Pinpoint the cell where the given text exists, returning its [X, Y] midpoint coordinate. 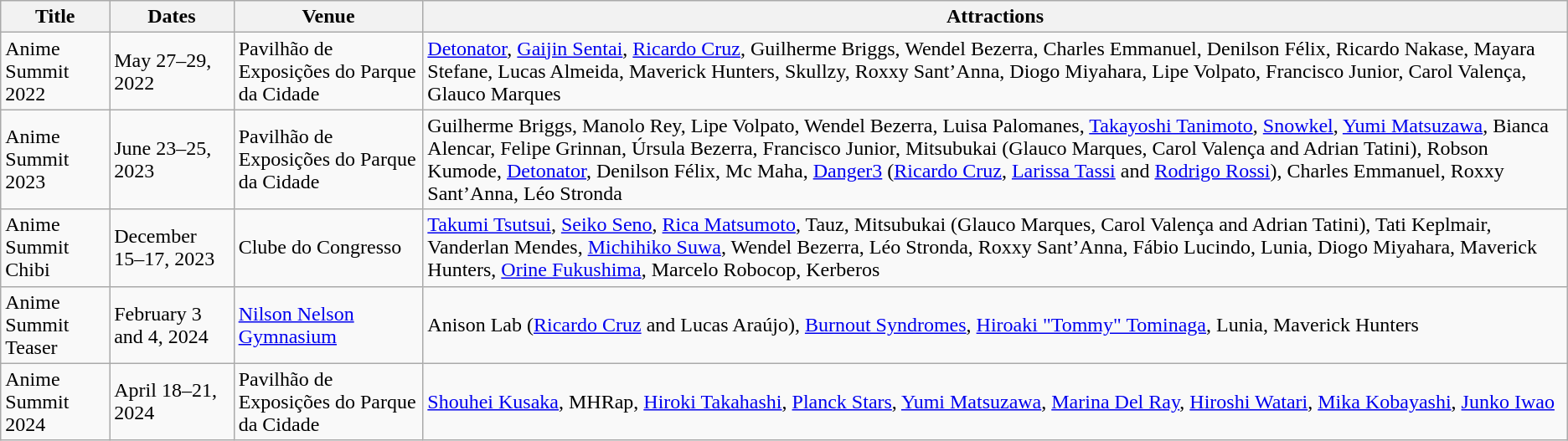
Clube do Congresso [328, 248]
Venue [328, 17]
Title [55, 17]
May 27–29, 2022 [172, 71]
Anime Summit Chibi [55, 248]
Anison Lab (Ricardo Cruz and Lucas Araújo), Burnout Syndromes, Hiroaki "Tommy" Tominaga, Lunia, Maverick Hunters [995, 325]
Anime Summit Teaser [55, 325]
Dates [172, 17]
June 23–25, 2023 [172, 159]
Shouhei Kusaka, MHRap, Hiroki Takahashi, Planck Stars, Yumi Matsuzawa, Marina Del Ray, Hiroshi Watari, Mika Kobayashi, Junko Iwao [995, 402]
Anime Summit 2022 [55, 71]
Anime Summit 2024 [55, 402]
Anime Summit 2023 [55, 159]
February 3 and 4, 2024 [172, 325]
Nilson Nelson Gymnasium [328, 325]
Attractions [995, 17]
April 18–21, 2024 [172, 402]
December 15–17, 2023 [172, 248]
